Find where the given text appears and provide that cell's center as [X, Y] coordinate. 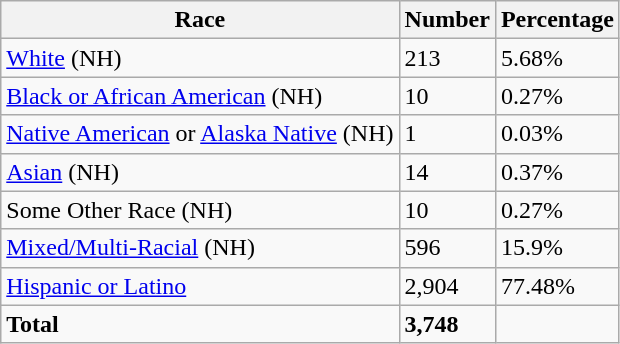
3,748 [447, 324]
15.9% [557, 248]
Number [447, 20]
1 [447, 134]
Total [200, 324]
596 [447, 248]
2,904 [447, 286]
Black or African American (NH) [200, 96]
Some Other Race (NH) [200, 210]
0.03% [557, 134]
14 [447, 172]
213 [447, 58]
White (NH) [200, 58]
Percentage [557, 20]
Hispanic or Latino [200, 286]
Mixed/Multi-Racial (NH) [200, 248]
Race [200, 20]
Asian (NH) [200, 172]
5.68% [557, 58]
0.37% [557, 172]
77.48% [557, 286]
Native American or Alaska Native (NH) [200, 134]
